Extract the [x, y] coordinate from the center of the cell holding the provided text.  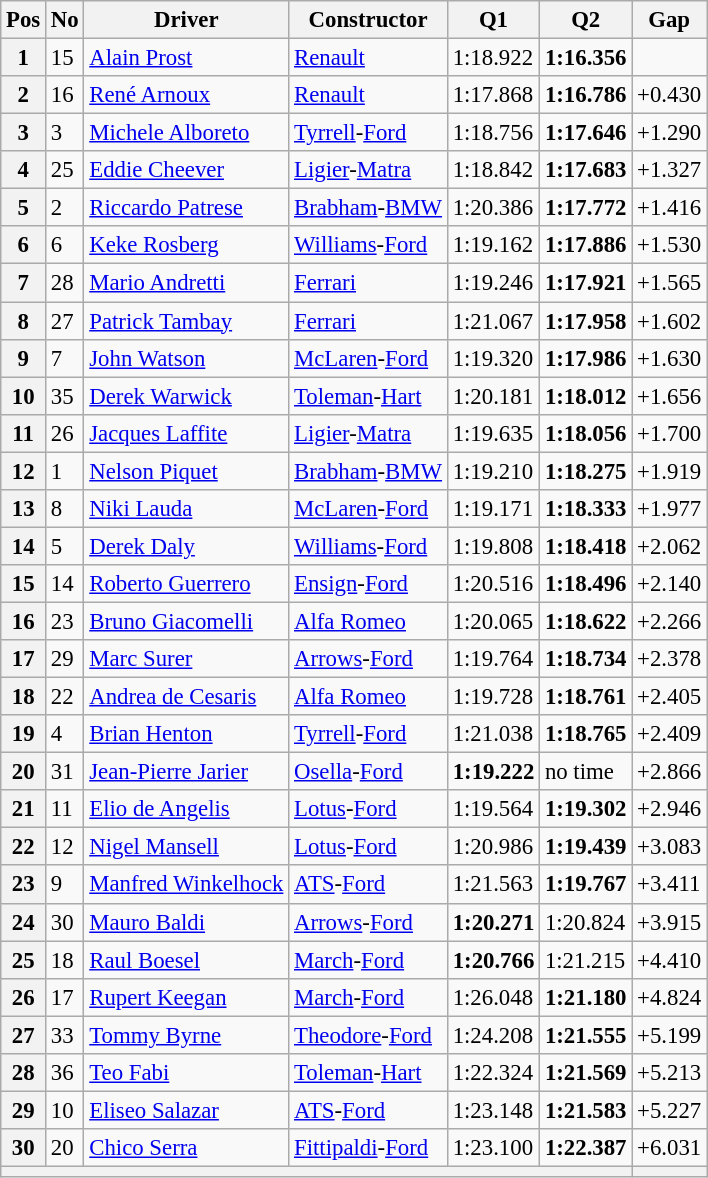
1:20.824 [586, 922]
Raul Boesel [186, 960]
+1.327 [670, 170]
1:18.012 [586, 396]
24 [24, 922]
1:18.622 [586, 621]
+6.031 [670, 1148]
+1.700 [670, 433]
1:17.921 [586, 283]
Eliseo Salazar [186, 1110]
1:18.734 [586, 659]
1:21.038 [493, 734]
1:18.765 [586, 734]
31 [65, 772]
Gap [670, 20]
+5.227 [670, 1110]
1:16.786 [586, 95]
1:21.067 [493, 321]
Mauro Baldi [186, 922]
Niki Lauda [186, 509]
1:17.958 [586, 321]
+1.416 [670, 208]
1:19.210 [493, 471]
Tommy Byrne [186, 1035]
+2.946 [670, 809]
+3.915 [670, 922]
Pos [24, 20]
Q2 [586, 20]
+3.411 [670, 885]
1:17.868 [493, 95]
Manfred Winkelhock [186, 885]
+1.290 [670, 133]
1:19.320 [493, 358]
1:21.555 [586, 1035]
John Watson [186, 358]
1:18.333 [586, 509]
1:20.766 [493, 960]
Driver [186, 20]
1:16.356 [586, 58]
1:18.496 [586, 584]
+2.140 [670, 584]
Elio de Angelis [186, 809]
1:21.180 [586, 997]
1:19.728 [493, 697]
Roberto Guerrero [186, 584]
+1.565 [670, 283]
Q1 [493, 20]
+1.656 [670, 396]
Alain Prost [186, 58]
+2.378 [670, 659]
1:19.171 [493, 509]
35 [65, 396]
1:23.148 [493, 1110]
+1.977 [670, 509]
Fittipaldi-Ford [368, 1148]
Chico Serra [186, 1148]
Andrea de Cesaris [186, 697]
1:19.246 [493, 283]
+2.062 [670, 546]
Derek Warwick [186, 396]
1:21.563 [493, 885]
+1.530 [670, 245]
1:18.418 [586, 546]
1:21.583 [586, 1110]
1:20.181 [493, 396]
+4.410 [670, 960]
1:18.756 [493, 133]
+2.266 [670, 621]
Osella-Ford [368, 772]
Ensign-Ford [368, 584]
René Arnoux [186, 95]
+0.430 [670, 95]
+4.824 [670, 997]
1:18.056 [586, 433]
Riccardo Patrese [186, 208]
1:18.275 [586, 471]
1:19.162 [493, 245]
Nigel Mansell [186, 847]
+1.919 [670, 471]
Nelson Piquet [186, 471]
1:18.922 [493, 58]
+3.083 [670, 847]
1:23.100 [493, 1148]
1:17.683 [586, 170]
1:20.516 [493, 584]
+5.199 [670, 1035]
+5.213 [670, 1073]
+2.866 [670, 772]
Theodore-Ford [368, 1035]
+2.409 [670, 734]
1:22.324 [493, 1073]
Constructor [368, 20]
1:19.222 [493, 772]
13 [24, 509]
+1.602 [670, 321]
1:17.986 [586, 358]
1:18.842 [493, 170]
1:24.208 [493, 1035]
33 [65, 1035]
Michele Alboreto [186, 133]
1:19.808 [493, 546]
1:19.764 [493, 659]
1:19.767 [586, 885]
Brian Henton [186, 734]
Mario Andretti [186, 283]
19 [24, 734]
Jean-Pierre Jarier [186, 772]
Teo Fabi [186, 1073]
1:20.065 [493, 621]
Patrick Tambay [186, 321]
Eddie Cheever [186, 170]
1:17.646 [586, 133]
1:21.569 [586, 1073]
1:17.772 [586, 208]
1:21.215 [586, 960]
1:19.564 [493, 809]
1:19.439 [586, 847]
21 [24, 809]
1:19.635 [493, 433]
Marc Surer [186, 659]
+2.405 [670, 697]
1:19.302 [586, 809]
Rupert Keegan [186, 997]
1:17.886 [586, 245]
Keke Rosberg [186, 245]
1:20.386 [493, 208]
1:26.048 [493, 997]
1:20.986 [493, 847]
1:20.271 [493, 922]
+1.630 [670, 358]
Derek Daly [186, 546]
No [65, 20]
no time [586, 772]
Bruno Giacomelli [186, 621]
36 [65, 1073]
1:18.761 [586, 697]
1:22.387 [586, 1148]
Jacques Laffite [186, 433]
